From the cell containing the given text, extract its center point as [X, Y] coordinate. 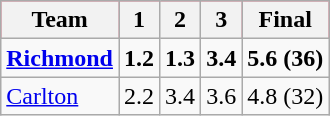
1 [138, 20]
1.2 [138, 58]
1.3 [180, 58]
3 [222, 20]
3.6 [222, 96]
5.6 (36) [286, 58]
2.2 [138, 96]
Final [286, 20]
Team [60, 20]
Richmond [60, 58]
4.8 (32) [286, 96]
Carlton [60, 96]
2 [180, 20]
